Extract the (X, Y) coordinate from the center of the cell holding the provided text.  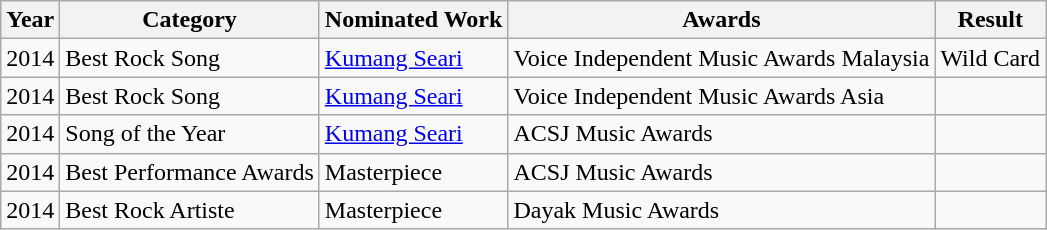
Voice Independent Music Awards Asia (722, 96)
Category (190, 20)
Year (30, 20)
Nominated Work (414, 20)
Best Performance Awards (190, 172)
Voice Independent Music Awards Malaysia (722, 58)
Wild Card (990, 58)
Result (990, 20)
Awards (722, 20)
Song of the Year (190, 134)
Dayak Music Awards (722, 210)
Best Rock Artiste (190, 210)
